Search for the cell housing the specified text and yield its (x, y) center coordinate. 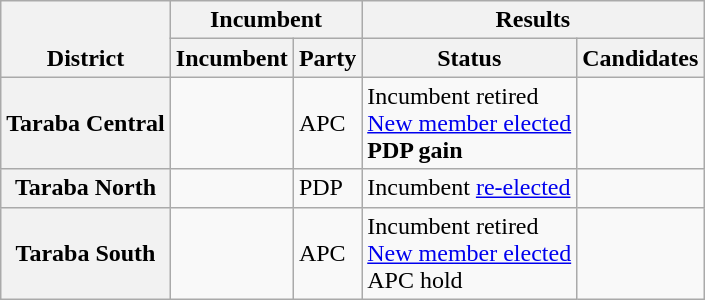
Candidates (640, 58)
Taraba North (86, 188)
Status (470, 58)
Party (327, 58)
PDP (327, 188)
Incumbent retiredNew member electedAPC hold (470, 253)
Incumbent retiredNew member electedPDP gain (470, 123)
Taraba Central (86, 123)
Incumbent re-elected (470, 188)
Results (533, 20)
Taraba South (86, 253)
District (86, 39)
